From the cell containing the given text, extract its center point as [X, Y] coordinate. 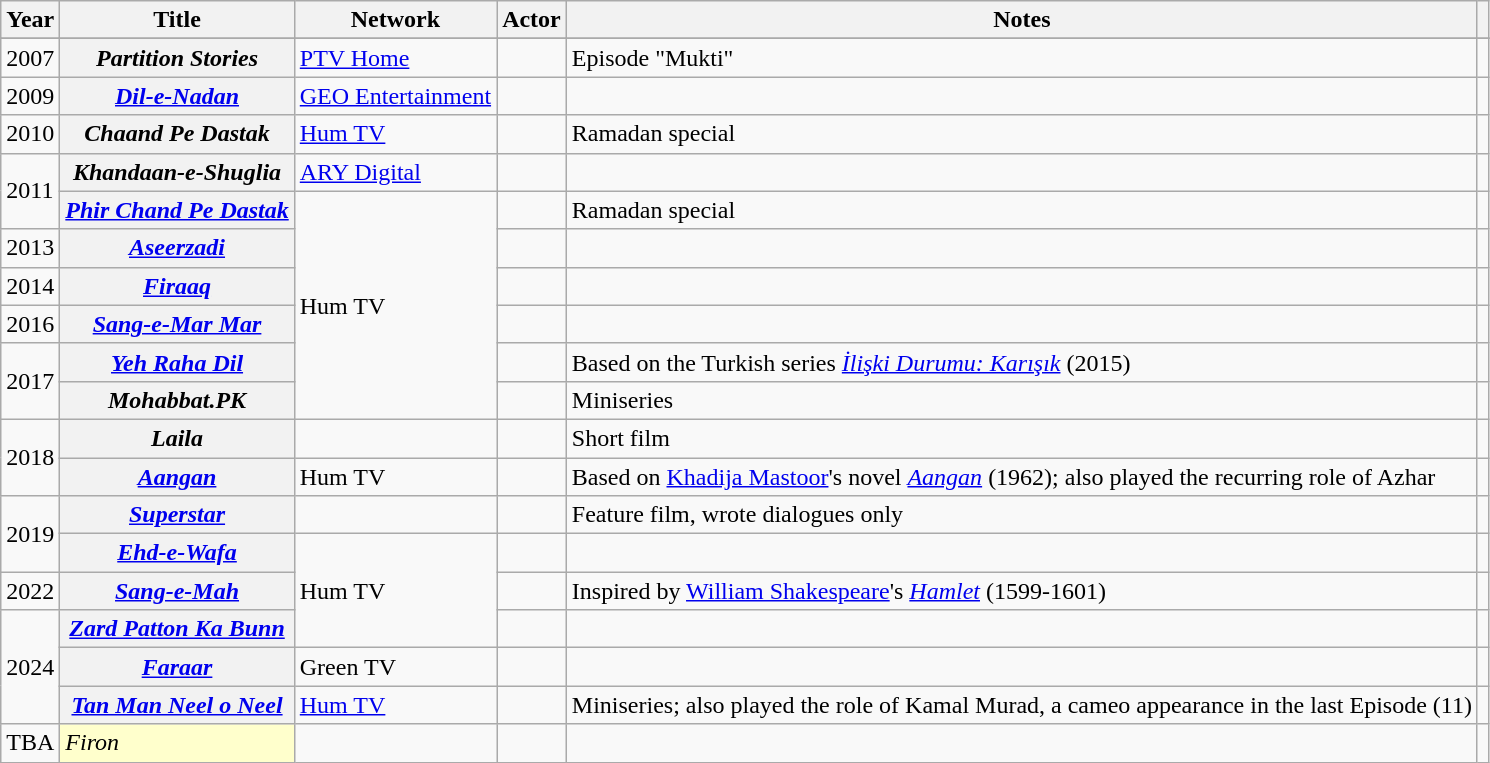
2019 [30, 534]
Tan Man Neel o Neel [177, 705]
Mohabbat.PK [177, 400]
Firaaq [177, 286]
2009 [30, 96]
Faraar [177, 667]
2007 [30, 58]
Aseerzadi [177, 248]
2022 [30, 591]
Aangan [177, 477]
Zard Patton Ka Bunn [177, 629]
Miniseries [1022, 400]
Based on the Turkish series İlişki Durumu: Karışık (2015) [1022, 362]
Sang-e-Mar Mar [177, 324]
ARY Digital [395, 172]
PTV Home [395, 58]
Chaand Pe Dastak [177, 134]
Superstar [177, 515]
Short film [1022, 438]
2014 [30, 286]
2013 [30, 248]
Miniseries; also played the role of Kamal Murad, a cameo appearance in the last Episode (11) [1022, 705]
Ehd-e-Wafa [177, 553]
Yeh Raha Dil [177, 362]
Partition Stories [177, 58]
2011 [30, 191]
TBA [30, 743]
Laila [177, 438]
2018 [30, 457]
Episode "Mukti" [1022, 58]
Title [177, 20]
2024 [30, 667]
Khandaan-e-Shuglia [177, 172]
Phir Chand Pe Dastak [177, 210]
Inspired by William Shakespeare's Hamlet (1599-1601) [1022, 591]
Actor [532, 20]
2017 [30, 381]
2016 [30, 324]
Dil-e-Nadan [177, 96]
2010 [30, 134]
GEO Entertainment [395, 96]
Year [30, 20]
Network [395, 20]
Feature film, wrote dialogues only [1022, 515]
Firon [177, 743]
Notes [1022, 20]
Based on Khadija Mastoor's novel Aangan (1962); also played the recurring role of Azhar [1022, 477]
Sang-e-Mah [177, 591]
Green TV [395, 667]
